Extract the (X, Y) coordinate from the center of the cell holding the provided text.  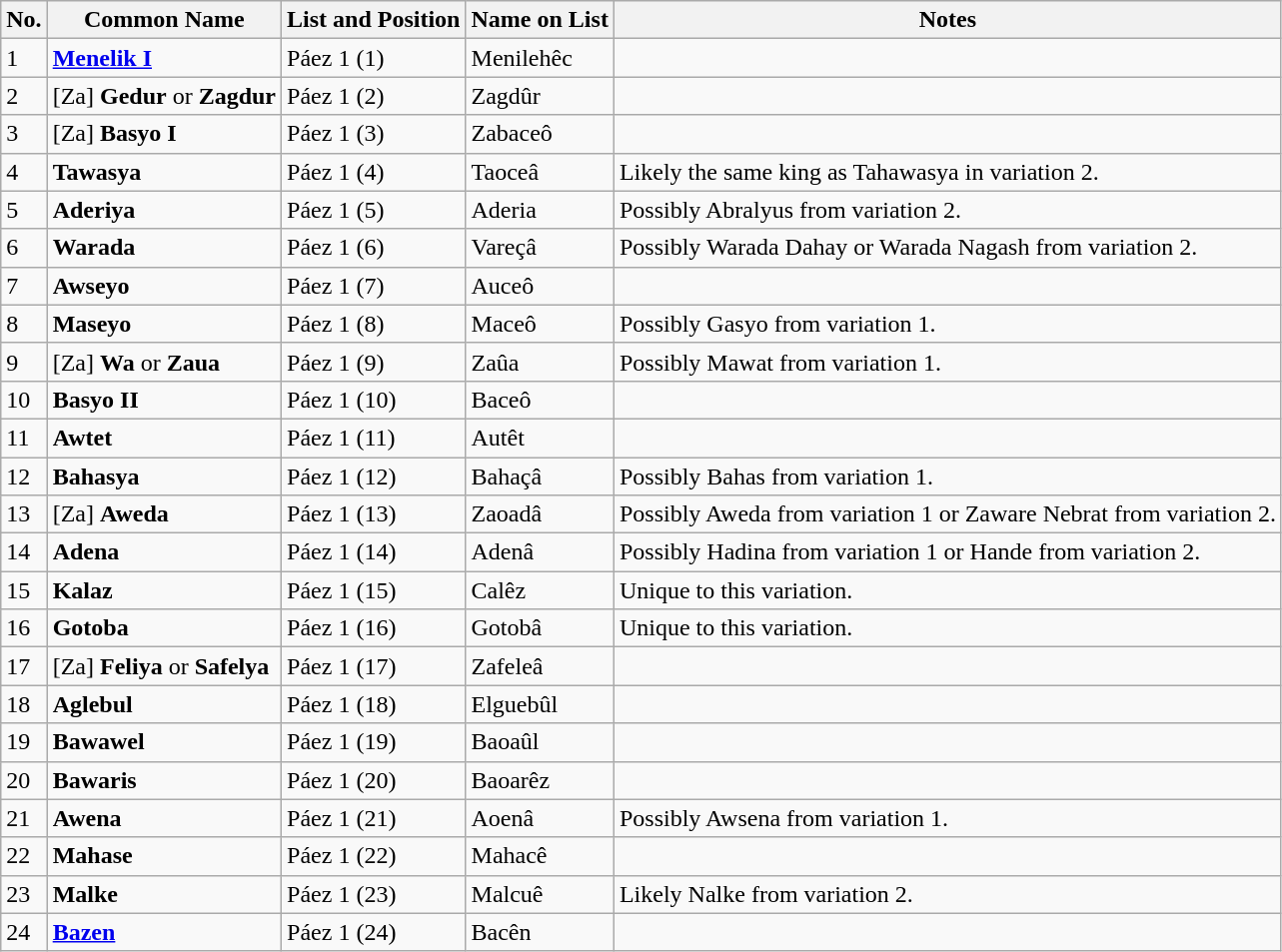
Awtet (164, 438)
Páez 1 (6) (374, 248)
7 (24, 286)
Menilehêc (540, 58)
Bacên (540, 932)
Possibly Bahas from variation 1. (947, 476)
6 (24, 248)
[Za] Gedur or Zagdur (164, 96)
18 (24, 704)
Possibly Gasyo from variation 1. (947, 324)
Possibly Warada Dahay or Warada Nagash from variation 2. (947, 248)
Páez 1 (20) (374, 780)
Páez 1 (18) (374, 704)
Páez 1 (16) (374, 628)
Páez 1 (14) (374, 552)
Páez 1 (19) (374, 742)
14 (24, 552)
Bawaris (164, 780)
Zabaceô (540, 134)
Páez 1 (2) (374, 96)
4 (24, 172)
Adena (164, 552)
Páez 1 (3) (374, 134)
Adenâ (540, 552)
Páez 1 (8) (374, 324)
21 (24, 818)
Awseyo (164, 286)
Awena (164, 818)
Taoceâ (540, 172)
16 (24, 628)
Gotobâ (540, 628)
Auceô (540, 286)
Bazen (164, 932)
Mahacê (540, 856)
13 (24, 514)
Baoaûl (540, 742)
List and Position (374, 20)
Baoarêz (540, 780)
2 (24, 96)
17 (24, 666)
Likely Nalke from variation 2. (947, 894)
Gotoba (164, 628)
Páez 1 (22) (374, 856)
19 (24, 742)
Páez 1 (12) (374, 476)
No. (24, 20)
Warada (164, 248)
Possibly Mawat from variation 1. (947, 362)
Páez 1 (24) (374, 932)
Páez 1 (9) (374, 362)
3 (24, 134)
Aglebul (164, 704)
9 (24, 362)
15 (24, 590)
Aderia (540, 210)
Bahasya (164, 476)
[Za] Basyo I (164, 134)
Menelik I (164, 58)
Kalaz (164, 590)
[Za] Wa or Zaua (164, 362)
Páez 1 (23) (374, 894)
Baceô (540, 400)
[Za] Feliya or Safelya (164, 666)
Likely the same king as Tahawasya in variation 2. (947, 172)
Aoenâ (540, 818)
Páez 1 (11) (374, 438)
Páez 1 (1) (374, 58)
23 (24, 894)
Páez 1 (5) (374, 210)
Elguebûl (540, 704)
Tawasya (164, 172)
Bahaçâ (540, 476)
Páez 1 (21) (374, 818)
Páez 1 (7) (374, 286)
Páez 1 (17) (374, 666)
8 (24, 324)
Autêt (540, 438)
1 (24, 58)
Páez 1 (13) (374, 514)
Zaoadâ (540, 514)
10 (24, 400)
Bawawel (164, 742)
5 (24, 210)
Basyo II (164, 400)
Possibly Abralyus from variation 2. (947, 210)
Malcuê (540, 894)
Zaûa (540, 362)
Mahase (164, 856)
Páez 1 (4) (374, 172)
Malke (164, 894)
11 (24, 438)
Maseyo (164, 324)
Common Name (164, 20)
Páez 1 (15) (374, 590)
Possibly Awsena from variation 1. (947, 818)
[Za] Aweda (164, 514)
Vareçâ (540, 248)
12 (24, 476)
22 (24, 856)
Calêz (540, 590)
Zagdûr (540, 96)
Notes (947, 20)
20 (24, 780)
Name on List (540, 20)
Possibly Hadina from variation 1 or Hande from variation 2. (947, 552)
Possibly Aweda from variation 1 or Zaware Nebrat from variation 2. (947, 514)
Aderiya (164, 210)
Páez 1 (10) (374, 400)
Maceô (540, 324)
Zafeleâ (540, 666)
24 (24, 932)
